Extract the [x, y] coordinate from the center of the cell holding the provided text.  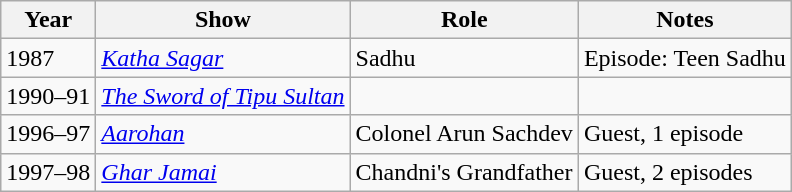
1987 [48, 58]
The Sword of Tipu Sultan [223, 96]
Role [464, 20]
Notes [684, 20]
1990–91 [48, 96]
Sadhu [464, 58]
Guest, 1 episode [684, 134]
Katha Sagar [223, 58]
Aarohan [223, 134]
Colonel Arun Sachdev [464, 134]
Chandni's Grandfather [464, 172]
Episode: Teen Sadhu [684, 58]
Guest, 2 episodes [684, 172]
1997–98 [48, 172]
Year [48, 20]
Show [223, 20]
1996–97 [48, 134]
Ghar Jamai [223, 172]
